Output the [x, y] coordinate of the center of the cell containing the given text.  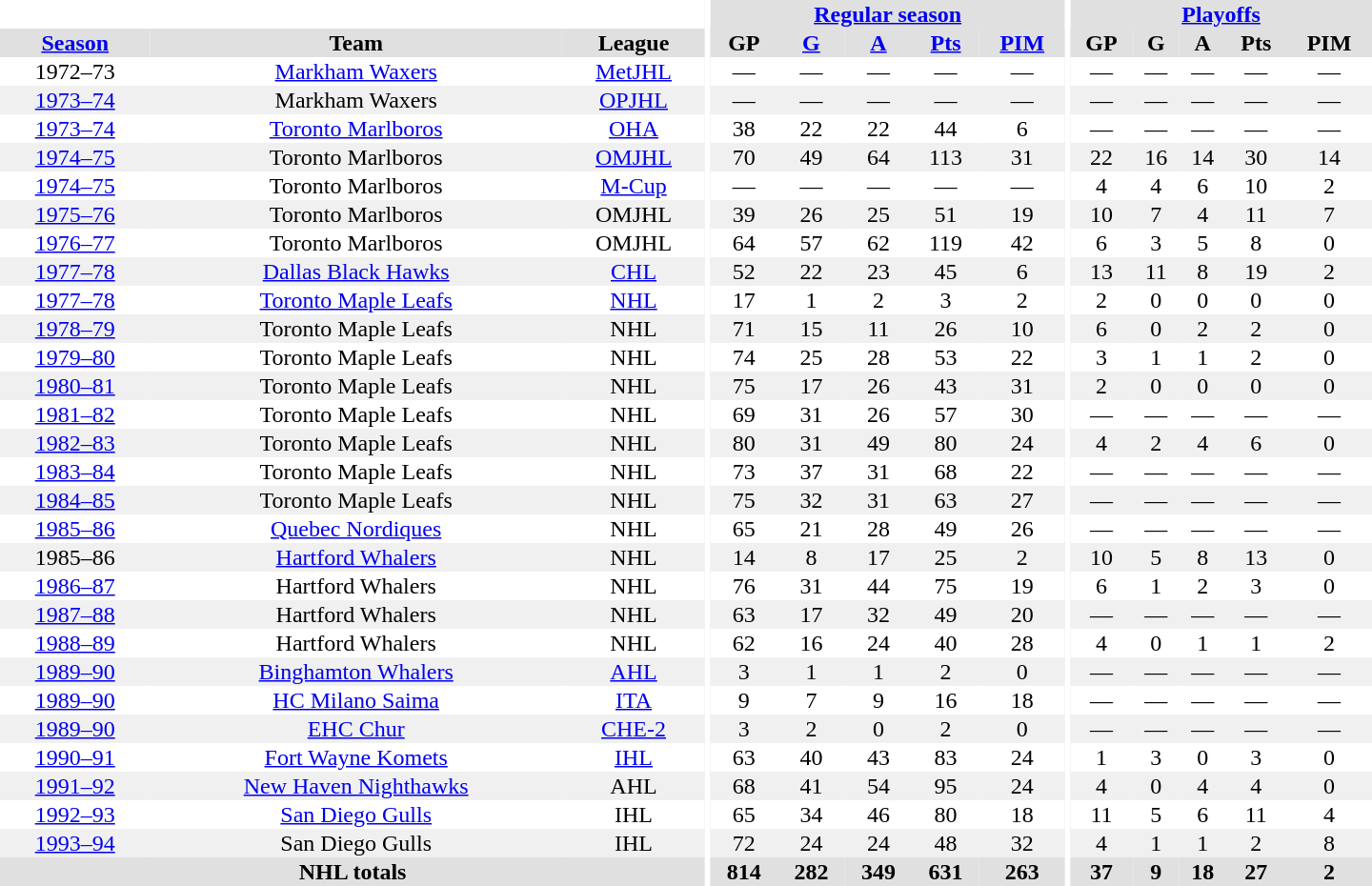
83 [945, 757]
20 [1022, 614]
1992–93 [74, 815]
Dallas Black Hawks [355, 272]
1975–76 [74, 214]
M-Cup [634, 186]
Binghamton Whalers [355, 672]
42 [1022, 243]
1991–92 [74, 786]
46 [878, 815]
CHE-2 [634, 729]
74 [745, 357]
38 [745, 129]
70 [745, 157]
23 [878, 272]
69 [745, 414]
45 [945, 272]
349 [878, 872]
263 [1022, 872]
39 [745, 214]
1986–87 [74, 586]
1981–82 [74, 414]
15 [812, 329]
MetJHL [634, 71]
League [634, 43]
OHA [634, 129]
282 [812, 872]
EHC Chur [355, 729]
Team [355, 43]
HC Milano Saima [355, 700]
1976–77 [74, 243]
NHL totals [353, 872]
1988–89 [74, 643]
95 [945, 786]
52 [745, 272]
Quebec Nordiques [355, 529]
76 [745, 586]
1982–83 [74, 443]
72 [745, 843]
Season [74, 43]
631 [945, 872]
1979–80 [74, 357]
1987–88 [74, 614]
1990–91 [74, 757]
New Haven Nighthawks [355, 786]
1978–79 [74, 329]
1972–73 [74, 71]
34 [812, 815]
54 [878, 786]
OPJHL [634, 100]
814 [745, 872]
48 [945, 843]
21 [812, 529]
CHL [634, 272]
113 [945, 157]
119 [945, 243]
73 [745, 472]
53 [945, 357]
71 [745, 329]
1993–94 [74, 843]
1984–85 [74, 500]
ITA [634, 700]
Fort Wayne Komets [355, 757]
51 [945, 214]
Playoffs [1221, 14]
Regular season [888, 14]
1983–84 [74, 472]
41 [812, 786]
1980–81 [74, 386]
